Scan for the cell matching the given text and deliver its (X, Y) coordinate at center. 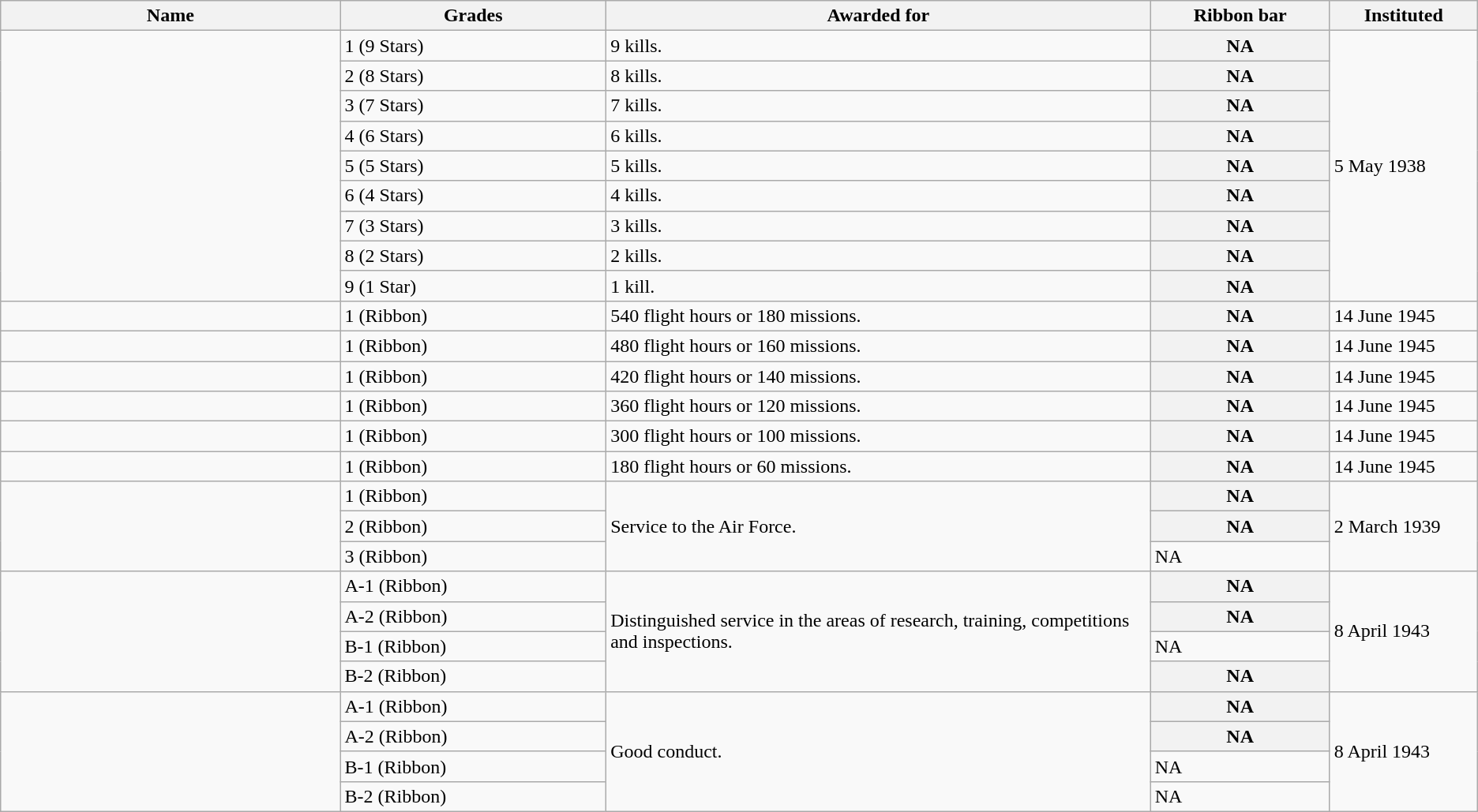
Good conduct. (879, 751)
Service to the Air Force. (879, 526)
5 May 1938 (1404, 166)
Grades (474, 16)
9 kills. (879, 46)
360 flight hours or 120 missions. (879, 406)
8 (2 Stars) (474, 256)
7 (3 Stars) (474, 226)
3 kills. (879, 226)
9 (1 Star) (474, 286)
5 kills. (879, 166)
Name (171, 16)
2 (8 Stars) (474, 76)
Awarded for (879, 16)
3 (Ribbon) (474, 556)
Ribbon bar (1240, 16)
1 (9 Stars) (474, 46)
180 flight hours or 60 missions. (879, 466)
3 (7 Stars) (474, 106)
2 March 1939 (1404, 526)
6 (4 Stars) (474, 196)
7 kills. (879, 106)
Instituted (1404, 16)
480 flight hours or 160 missions. (879, 346)
420 flight hours or 140 missions. (879, 376)
8 kills. (879, 76)
6 kills. (879, 136)
Distinguished service in the areas of research, training, competitions and inspections. (879, 631)
4 kills. (879, 196)
300 flight hours or 100 missions. (879, 436)
5 (5 Stars) (474, 166)
1 kill. (879, 286)
2 (Ribbon) (474, 526)
540 flight hours or 180 missions. (879, 316)
2 kills. (879, 256)
4 (6 Stars) (474, 136)
